Extract the (x, y) coordinate from the center of the cell holding the provided text.  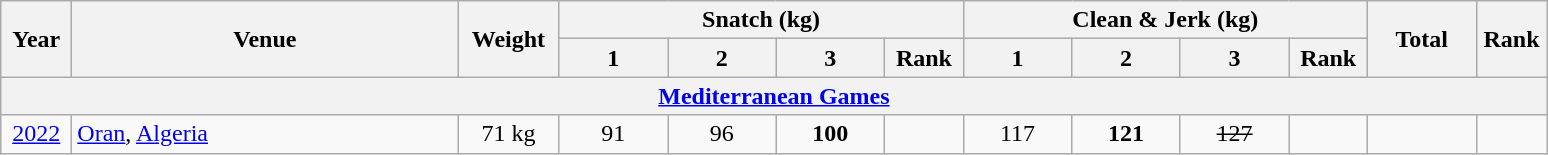
Mediterranean Games (774, 96)
Year (36, 39)
Snatch (kg) (761, 20)
Clean & Jerk (kg) (1165, 20)
91 (614, 134)
100 (830, 134)
117 (1018, 134)
Total (1422, 39)
121 (1126, 134)
Oran, Algeria (265, 134)
127 (1234, 134)
Weight (508, 39)
96 (722, 134)
Venue (265, 39)
71 kg (508, 134)
2022 (36, 134)
